Pinpoint the cell where the given text exists, returning its (x, y) midpoint coordinate. 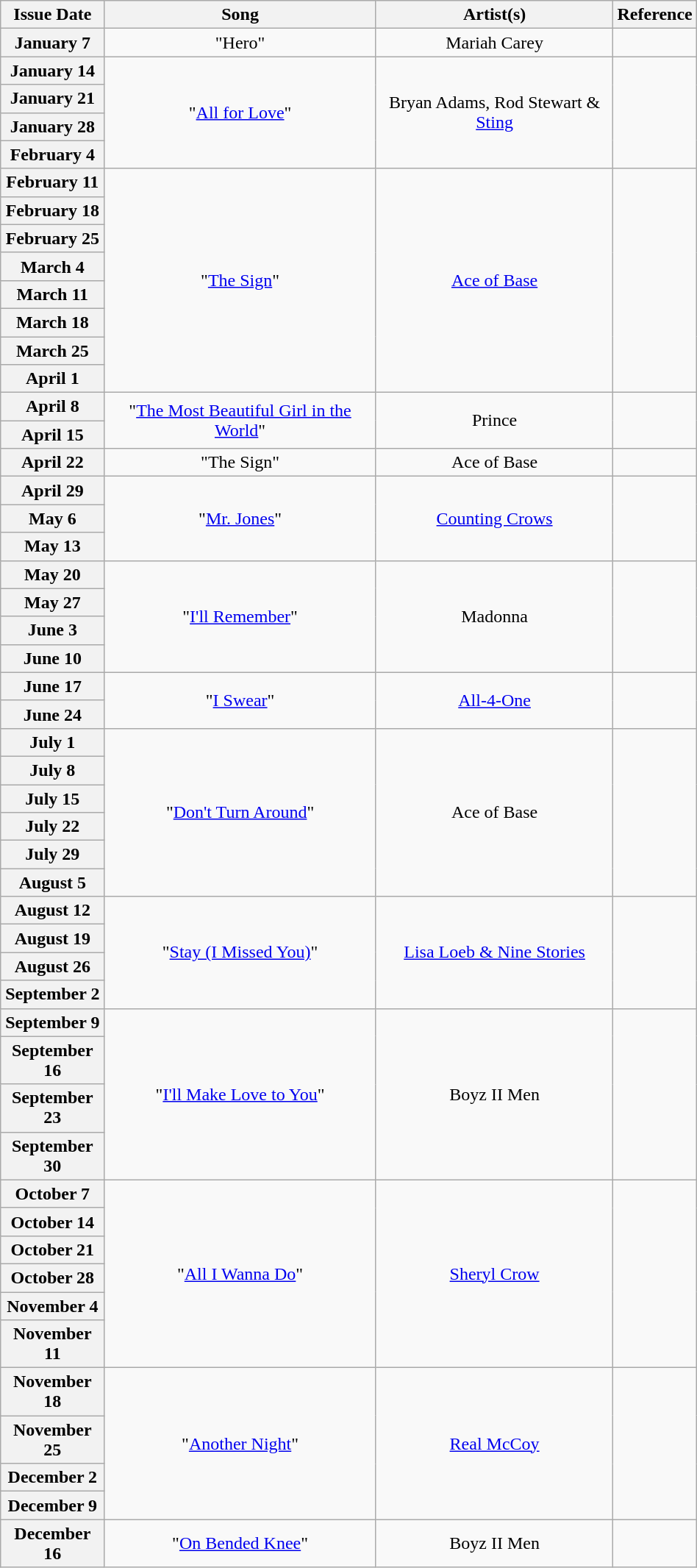
Counting Crows (494, 518)
March 25 (53, 351)
September 9 (53, 1022)
May 20 (53, 574)
June 10 (53, 658)
November 18 (53, 1391)
June 17 (53, 686)
November 11 (53, 1344)
April 8 (53, 407)
March 11 (53, 294)
February 18 (53, 210)
August 19 (53, 938)
December 9 (53, 1505)
April 15 (53, 435)
July 22 (53, 827)
"Hero" (240, 43)
August 12 (53, 910)
Artist(s) (494, 15)
April 22 (53, 463)
Prince (494, 421)
September 2 (53, 994)
May 27 (53, 602)
June 24 (53, 714)
January 28 (53, 126)
September 23 (53, 1108)
"I'll Make Love to You" (240, 1094)
September 30 (53, 1156)
Reference (654, 15)
"All I Wanna Do" (240, 1274)
November 25 (53, 1440)
Issue Date (53, 15)
All-4-One (494, 700)
August 26 (53, 966)
November 4 (53, 1305)
Song (240, 15)
July 8 (53, 770)
January 14 (53, 71)
October 7 (53, 1194)
"Don't Turn Around" (240, 812)
"On Bended Knee" (240, 1543)
"Mr. Jones" (240, 518)
May 6 (53, 518)
February 25 (53, 238)
October 21 (53, 1250)
April 1 (53, 379)
October 14 (53, 1222)
December 2 (53, 1478)
Real McCoy (494, 1444)
"All for Love" (240, 113)
February 11 (53, 182)
Madonna (494, 616)
"Stay (I Missed You)" (240, 952)
July 15 (53, 798)
February 4 (53, 154)
"The Most Beautiful Girl in the World" (240, 421)
March 18 (53, 322)
March 4 (53, 266)
Lisa Loeb & Nine Stories (494, 952)
Bryan Adams, Rod Stewart & Sting (494, 113)
August 5 (53, 883)
June 3 (53, 630)
Mariah Carey (494, 43)
April 29 (53, 491)
"Another Night" (240, 1444)
December 16 (53, 1543)
"I'll Remember" (240, 616)
September 16 (53, 1061)
"I Swear" (240, 700)
October 28 (53, 1277)
January 7 (53, 43)
Sheryl Crow (494, 1274)
January 21 (53, 99)
July 1 (53, 742)
May 13 (53, 546)
July 29 (53, 855)
